Detect which cell encompasses the target text, then output its [X, Y] center coordinate. 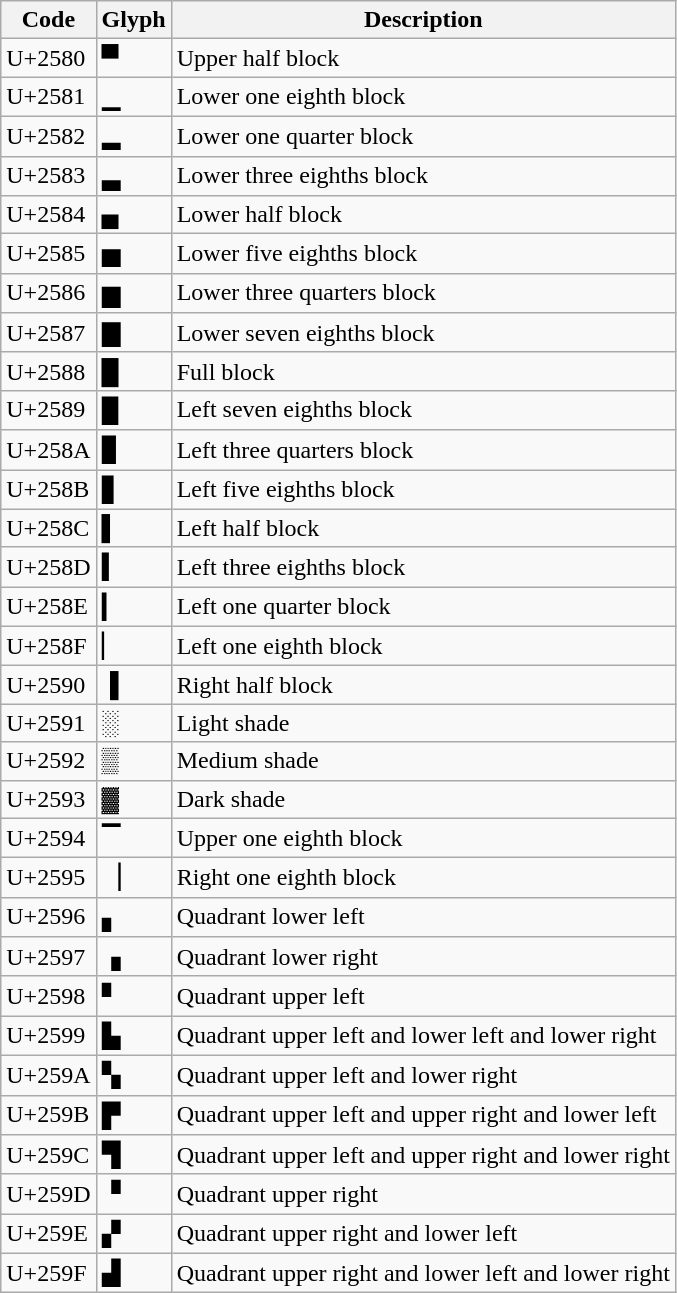
U+2584 [48, 215]
▒ [134, 761]
U+259C [48, 1155]
U+2589 [48, 410]
Lower seven eighths block [423, 333]
U+258A [48, 450]
Lower half block [423, 215]
U+2594 [48, 838]
Right one eighth block [423, 878]
▀ [134, 58]
U+2585 [48, 254]
U+2591 [48, 723]
U+2590 [48, 685]
U+2593 [48, 799]
Lower one quarter block [423, 136]
Lower three eighths block [423, 176]
U+259E [48, 1234]
U+2582 [48, 136]
▃ [134, 176]
▟ [134, 1273]
▆ [134, 293]
Quadrant upper left and upper right and lower left [423, 1115]
Left seven eighths block [423, 410]
▝ [134, 1194]
▎ [134, 607]
U+259D [48, 1194]
Code [48, 20]
Quadrant upper right and lower left and lower right [423, 1273]
U+2587 [48, 333]
Medium shade [423, 761]
▅ [134, 254]
▓ [134, 799]
Left three quarters block [423, 450]
Quadrant lower right [423, 957]
Lower one eighth block [423, 97]
Left half block [423, 528]
Left one eighth block [423, 646]
U+258C [48, 528]
U+258B [48, 490]
▜ [134, 1155]
█ [134, 371]
Quadrant upper left and upper right and lower right [423, 1155]
U+2586 [48, 293]
▁ [134, 97]
U+2583 [48, 176]
▗ [134, 957]
▛ [134, 1115]
Quadrant upper right [423, 1194]
▕ [134, 878]
U+2597 [48, 957]
U+259F [48, 1273]
▌ [134, 528]
▖ [134, 917]
Lower five eighths block [423, 254]
Quadrant upper left and lower right [423, 1075]
U+2596 [48, 917]
Glyph [134, 20]
Quadrant upper left and lower left and lower right [423, 1036]
▂ [134, 136]
Lower three quarters block [423, 293]
Upper one eighth block [423, 838]
U+259B [48, 1115]
U+258E [48, 607]
U+2581 [48, 97]
U+258F [48, 646]
U+2598 [48, 996]
U+259A [48, 1075]
Right half block [423, 685]
Quadrant upper right and lower left [423, 1234]
▘ [134, 996]
Left one quarter block [423, 607]
▊ [134, 450]
U+2592 [48, 761]
U+258D [48, 567]
Dark shade [423, 799]
▇ [134, 333]
Light shade [423, 723]
▋ [134, 490]
▚ [134, 1075]
░ [134, 723]
Full block [423, 371]
▄ [134, 215]
▉ [134, 410]
▞ [134, 1234]
Left three eighths block [423, 567]
Description [423, 20]
Left five eighths block [423, 490]
▔ [134, 838]
Quadrant lower left [423, 917]
▏ [134, 646]
Quadrant upper left [423, 996]
U+2588 [48, 371]
U+2595 [48, 878]
U+2599 [48, 1036]
▙ [134, 1036]
U+2580 [48, 58]
▍ [134, 567]
Upper half block [423, 58]
▐ [134, 685]
